Detect which cell encompasses the target text, then output its (x, y) center coordinate. 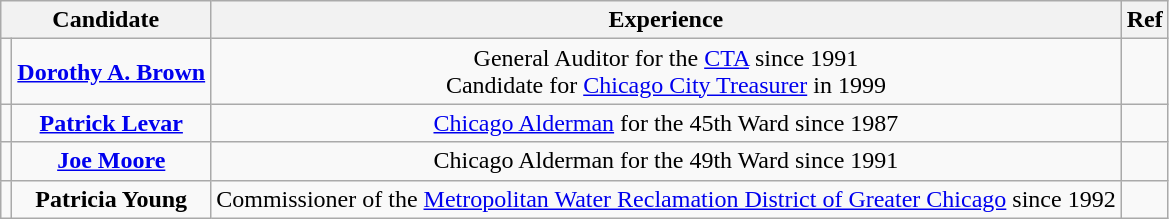
Experience (666, 20)
Joe Moore (112, 161)
Chicago Alderman for the 45th Ward since 1987 (666, 123)
Chicago Alderman for the 49th Ward since 1991 (666, 161)
Dorothy A. Brown (112, 72)
General Auditor for the CTA since 1991Candidate for Chicago City Treasurer in 1999 (666, 72)
Patrick Levar (112, 123)
Commissioner of the Metropolitan Water Reclamation District of Greater Chicago since 1992 (666, 199)
Ref (1144, 20)
Patricia Young (112, 199)
Candidate (106, 20)
